Determine the (X, Y) coordinate at the center of the cell enclosing the given text.  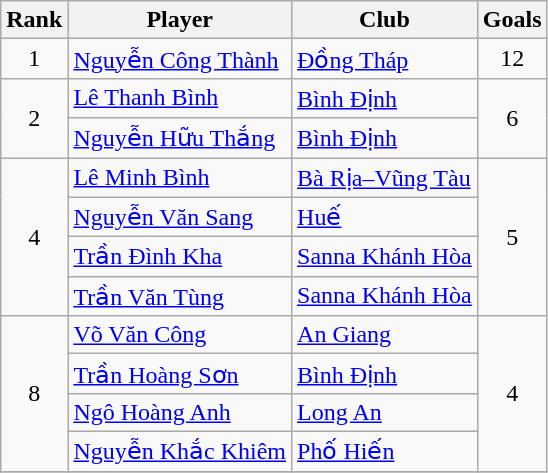
5 (512, 237)
8 (34, 394)
Phố Hiến (385, 451)
Trần Đình Kha (180, 257)
Huế (385, 217)
Rank (34, 20)
Bà Rịa–Vũng Tàu (385, 178)
Võ Văn Công (180, 335)
Nguyễn Khắc Khiêm (180, 451)
12 (512, 59)
Nguyễn Công Thành (180, 59)
Nguyễn Văn Sang (180, 217)
1 (34, 59)
Trần Hoàng Sơn (180, 374)
Lê Thanh Bình (180, 98)
Player (180, 20)
An Giang (385, 335)
Long An (385, 412)
6 (512, 118)
Club (385, 20)
Lê Minh Bình (180, 178)
Goals (512, 20)
Nguyễn Hữu Thắng (180, 138)
Đồng Tháp (385, 59)
Ngô Hoàng Anh (180, 412)
Trần Văn Tùng (180, 296)
2 (34, 118)
